Determine the (x, y) coordinate at the center of the cell enclosing the given text.  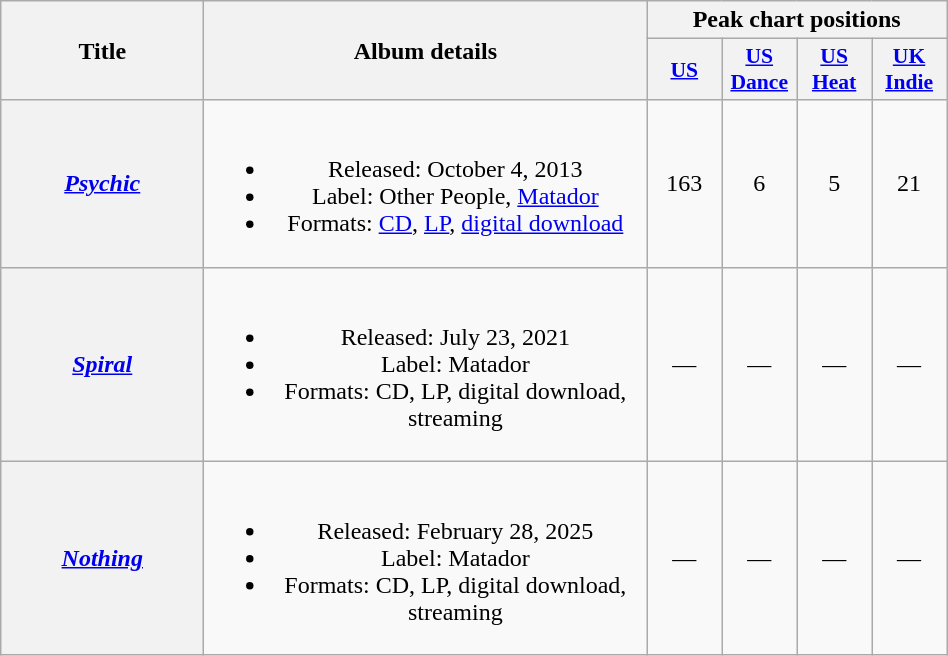
Released: February 28, 2025Label: MatadorFormats: CD, LP, digital download, streaming (426, 558)
163 (684, 184)
21 (910, 184)
US (684, 70)
6 (760, 184)
Released: October 4, 2013Label: Other People, MatadorFormats: CD, LP, digital download (426, 184)
USDance (760, 70)
USHeat (834, 70)
Psychic (102, 184)
UKIndie (910, 70)
5 (834, 184)
Released: July 23, 2021Label: MatadorFormats: CD, LP, digital download, streaming (426, 364)
Nothing (102, 558)
Peak chart positions (797, 20)
Title (102, 50)
Album details (426, 50)
Spiral (102, 364)
